For the text-containing cell, return its midpoint in [x, y] coordinate format. 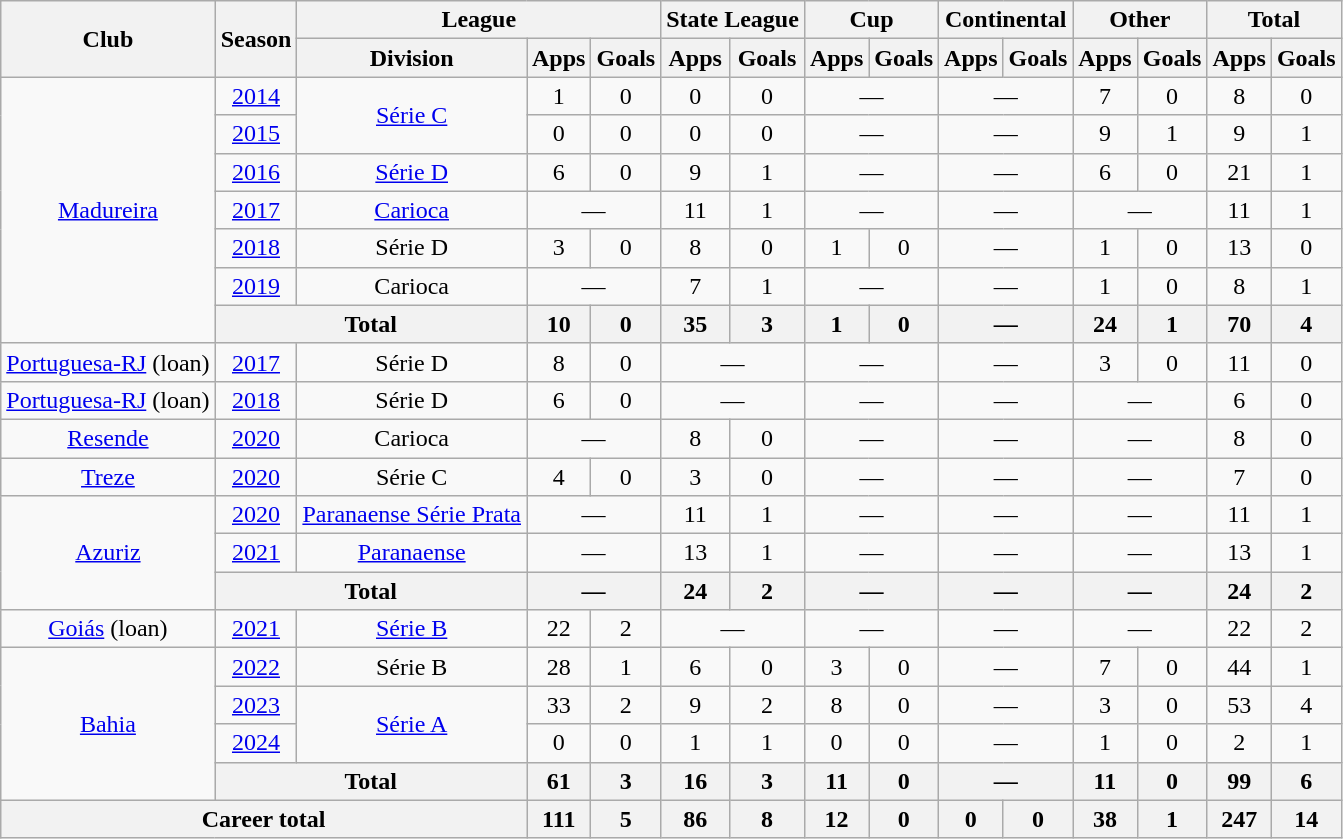
111 [558, 819]
Azuriz [108, 553]
61 [558, 781]
Other [1140, 20]
10 [558, 324]
Goiás (loan) [108, 629]
Paranaense Série Prata [412, 515]
League [479, 20]
Continental [1006, 20]
21 [1239, 172]
44 [1239, 667]
2023 [256, 705]
Club [108, 39]
86 [696, 819]
2022 [256, 667]
Resende [108, 438]
247 [1239, 819]
Bahia [108, 724]
70 [1239, 324]
Division [412, 58]
99 [1239, 781]
2015 [256, 134]
Season [256, 39]
State League [733, 20]
2019 [256, 286]
2016 [256, 172]
53 [1239, 705]
2024 [256, 743]
16 [696, 781]
Treze [108, 477]
28 [558, 667]
Paranaense [412, 553]
Cup [871, 20]
14 [1306, 819]
12 [836, 819]
38 [1105, 819]
33 [558, 705]
2014 [256, 96]
Career total [264, 819]
Madureira [108, 210]
Série A [412, 724]
35 [696, 324]
5 [626, 819]
